For the text-containing cell, return its midpoint in (X, Y) coordinate format. 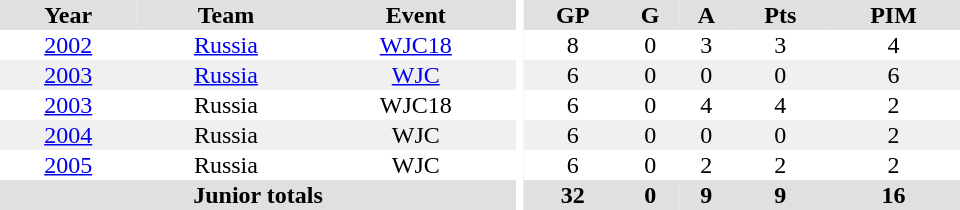
A (706, 15)
8 (572, 45)
Year (68, 15)
Event (416, 15)
GP (572, 15)
32 (572, 195)
16 (894, 195)
Pts (781, 15)
Team (226, 15)
G (650, 15)
2005 (68, 165)
2002 (68, 45)
PIM (894, 15)
Junior totals (258, 195)
2004 (68, 135)
